Output the [X, Y] coordinate of the center of the cell containing the given text.  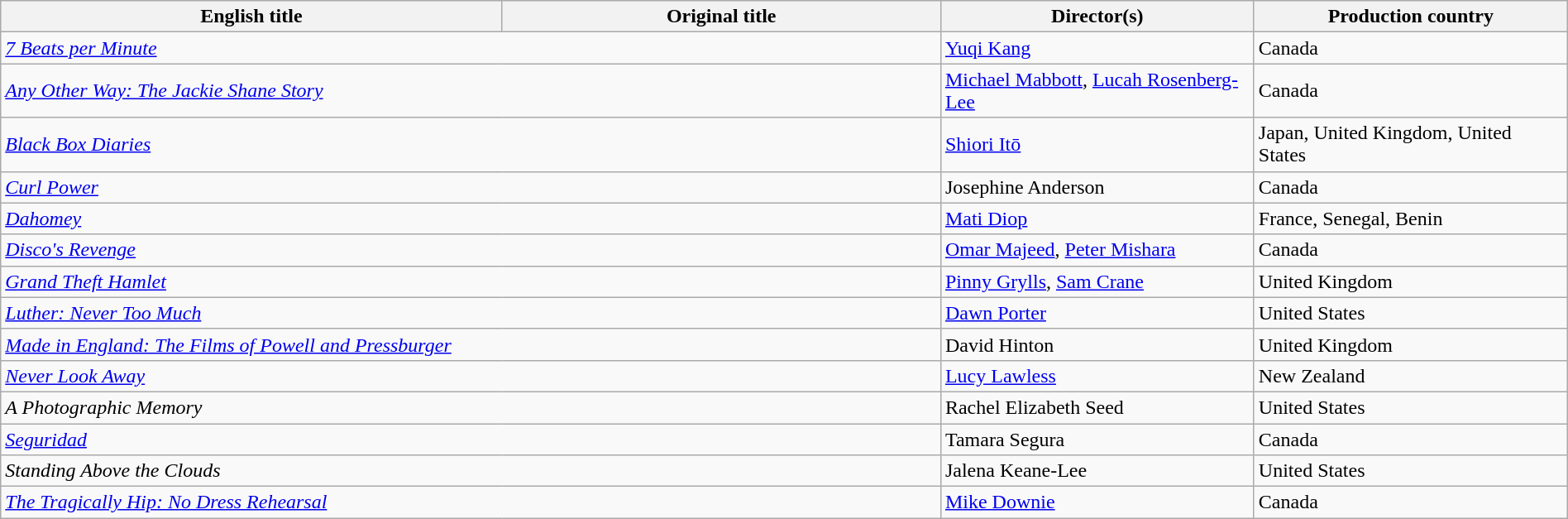
Tamara Segura [1097, 440]
France, Senegal, Benin [1411, 219]
Pinny Grylls, Sam Crane [1097, 281]
Jalena Keane-Lee [1097, 471]
Director(s) [1097, 17]
Made in England: The Films of Powell and Pressburger [471, 344]
Grand Theft Hamlet [471, 281]
Disco's Revenge [471, 250]
Michael Mabbott, Lucah Rosenberg-Lee [1097, 91]
Dahomey [471, 219]
A Photographic Memory [471, 407]
Japan, United Kingdom, United States [1411, 144]
Production country [1411, 17]
Never Look Away [471, 376]
Mike Downie [1097, 502]
English title [251, 17]
Standing Above the Clouds [471, 471]
Curl Power [471, 187]
Seguridad [471, 440]
Any Other Way: The Jackie Shane Story [471, 91]
Josephine Anderson [1097, 187]
New Zealand [1411, 376]
Lucy Lawless [1097, 376]
Luther: Never Too Much [471, 313]
Original title [721, 17]
7 Beats per Minute [471, 48]
Mati Diop [1097, 219]
The Tragically Hip: No Dress Rehearsal [471, 502]
Yuqi Kang [1097, 48]
Shiori Itō [1097, 144]
Black Box Diaries [471, 144]
Omar Majeed, Peter Mishara [1097, 250]
David Hinton [1097, 344]
Rachel Elizabeth Seed [1097, 407]
Dawn Porter [1097, 313]
